Identify which cell holds the provided text, then report its (X, Y) central coordinate. 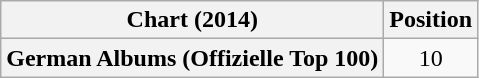
10 (431, 58)
Chart (2014) (192, 20)
Position (431, 20)
German Albums (Offizielle Top 100) (192, 58)
